Locate the cell with the specified text and output its (x, y) center coordinate. 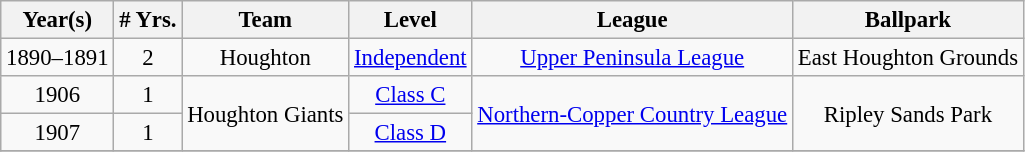
2 (148, 58)
Upper Peninsula League (632, 58)
Class C (410, 95)
Houghton (266, 58)
1907 (58, 133)
League (632, 20)
Northern-Copper Country League (632, 114)
Ripley Sands Park (908, 114)
Independent (410, 58)
Class D (410, 133)
1890–1891 (58, 58)
Ballpark (908, 20)
# Yrs. (148, 20)
Year(s) (58, 20)
East Houghton Grounds (908, 58)
1906 (58, 95)
Team (266, 20)
Houghton Giants (266, 114)
Level (410, 20)
